For the text-containing cell, return its midpoint in [x, y] coordinate format. 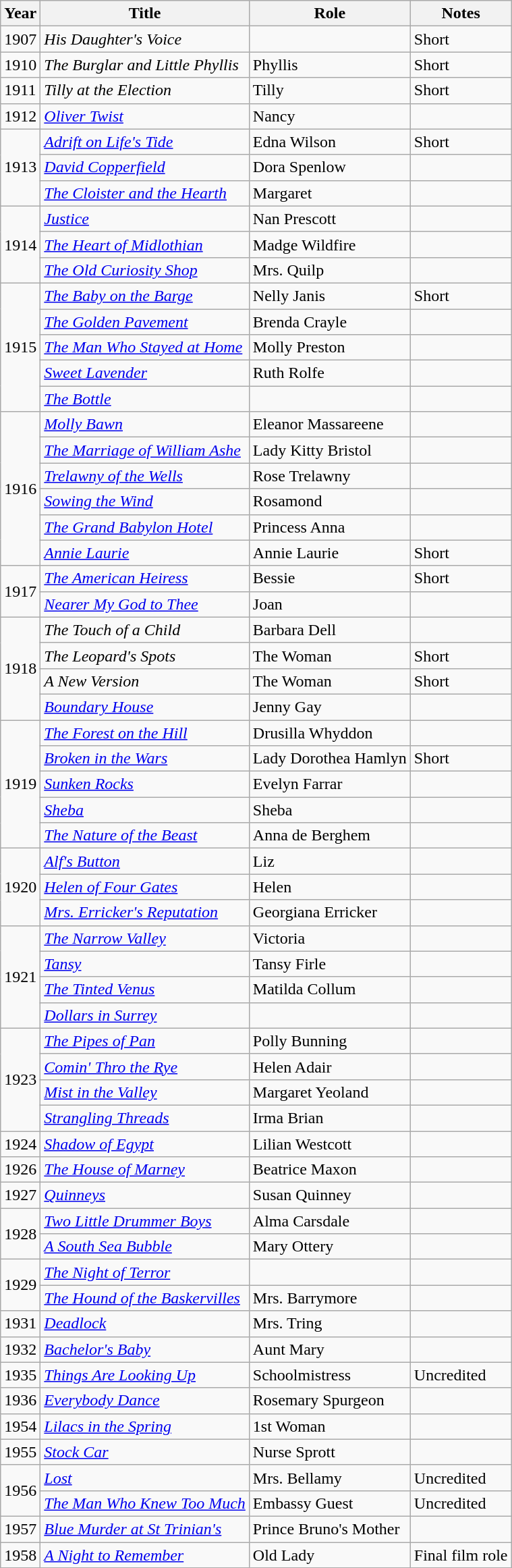
Helen of Four Gates [145, 887]
Alf's Button [145, 861]
Margaret [329, 193]
1917 [20, 591]
Rosamond [329, 502]
Nurse Sprott [329, 1452]
Georgiana Erricker [329, 913]
Lady Dorothea Hamlyn [329, 759]
1915 [20, 347]
Mary Ottery [329, 1247]
1910 [20, 65]
Nancy [329, 116]
The Narrow Valley [145, 938]
1957 [20, 1529]
Helen Adair [329, 1066]
David Copperfield [145, 167]
Mrs. Tring [329, 1324]
The Old Curiosity Shop [145, 270]
Boundary House [145, 707]
The Golden Pavement [145, 322]
Mrs. Quilp [329, 270]
Mrs. Bellamy [329, 1478]
1926 [20, 1170]
Mrs. Erricker's Reputation [145, 913]
The Touch of a Child [145, 630]
Barbara Dell [329, 630]
The Heart of Midlothian [145, 244]
Susan Quinney [329, 1195]
Bessie [329, 578]
The Tinted Venus [145, 990]
Old Lady [329, 1555]
The Leopard's Spots [145, 655]
Dora Spenlow [329, 167]
Phyllis [329, 65]
Shadow of Egypt [145, 1144]
1958 [20, 1555]
Sunken Rocks [145, 784]
Quinneys [145, 1195]
1924 [20, 1144]
Evelyn Farrar [329, 784]
Princess Anna [329, 527]
Bachelor's Baby [145, 1349]
The Burglar and Little Phyllis [145, 65]
Year [20, 13]
Everybody Dance [145, 1401]
A Night to Remember [145, 1555]
The Cloister and the Hearth [145, 193]
Dollars in Surrey [145, 1015]
Things Are Looking Up [145, 1375]
1914 [20, 244]
The Man Who Knew Too Much [145, 1503]
The Bottle [145, 399]
Oliver Twist [145, 116]
Drusilla Whyddon [329, 732]
1913 [20, 167]
1931 [20, 1324]
Blue Murder at St Trinian's [145, 1529]
The Hound of the Baskervilles [145, 1298]
The Night of Terror [145, 1272]
1916 [20, 489]
Notes [461, 13]
Matilda Collum [329, 990]
Sweet Lavender [145, 373]
Tansy [145, 964]
1935 [20, 1375]
Adrift on Life's Tide [145, 142]
Strangling Threads [145, 1118]
Polly Bunning [329, 1041]
The Forest on the Hill [145, 732]
Lost [145, 1478]
Schoolmistress [329, 1375]
The Man Who Stayed at Home [145, 348]
Aunt Mary [329, 1349]
Trelawny of the Wells [145, 476]
Lilacs in the Spring [145, 1426]
Lady Kitty Bristol [329, 450]
Ruth Rolfe [329, 373]
Beatrice Maxon [329, 1170]
Liz [329, 861]
1918 [20, 668]
A South Sea Bubble [145, 1247]
The Baby on the Barge [145, 296]
1912 [20, 116]
A New Version [145, 681]
The Grand Babylon Hotel [145, 527]
Stock Car [145, 1452]
1920 [20, 887]
1929 [20, 1285]
Molly Bawn [145, 425]
1911 [20, 90]
Deadlock [145, 1324]
Jenny Gay [329, 707]
1921 [20, 977]
Title [145, 13]
1954 [20, 1426]
Anna de Berghem [329, 836]
Tansy Firle [329, 964]
Irma Brian [329, 1118]
Comin' Thro the Rye [145, 1066]
Margaret Yeoland [329, 1092]
Mist in the Valley [145, 1092]
Joan [329, 604]
Nelly Janis [329, 296]
Justice [145, 219]
Lilian Westcott [329, 1144]
Madge Wildfire [329, 244]
1932 [20, 1349]
1936 [20, 1401]
Nan Prescott [329, 219]
Embassy Guest [329, 1503]
Mrs. Barrymore [329, 1298]
Nearer My God to Thee [145, 604]
Final film role [461, 1555]
1923 [20, 1079]
Rose Trelawny [329, 476]
1928 [20, 1234]
Rosemary Spurgeon [329, 1401]
Brenda Crayle [329, 322]
His Daughter's Voice [145, 39]
1956 [20, 1490]
The Pipes of Pan [145, 1041]
The Marriage of William Ashe [145, 450]
1955 [20, 1452]
Tilly [329, 90]
Eleanor Massareene [329, 425]
Edna Wilson [329, 142]
Molly Preston [329, 348]
Tilly at the Election [145, 90]
Broken in the Wars [145, 759]
Alma Carsdale [329, 1221]
Victoria [329, 938]
Sowing the Wind [145, 502]
The American Heiress [145, 578]
1907 [20, 39]
The House of Marney [145, 1170]
Two Little Drummer Boys [145, 1221]
The Nature of the Beast [145, 836]
Prince Bruno's Mother [329, 1529]
Helen [329, 887]
Role [329, 13]
1st Woman [329, 1426]
1927 [20, 1195]
1919 [20, 784]
